Identify which cell holds the provided text, then report its (x, y) central coordinate. 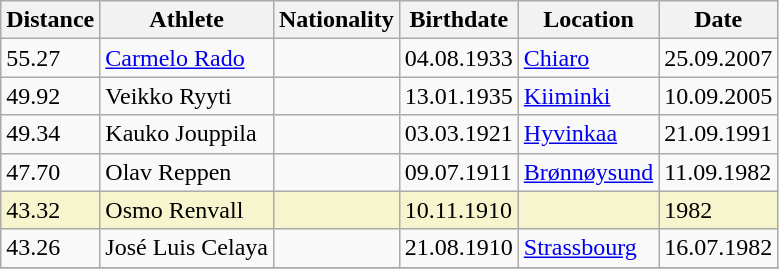
Location (588, 20)
13.01.1935 (458, 96)
Chiaro (588, 58)
José Luis Celaya (187, 248)
03.03.1921 (458, 134)
Osmo Renvall (187, 210)
43.26 (50, 248)
16.07.1982 (718, 248)
09.07.1911 (458, 172)
21.09.1991 (718, 134)
55.27 (50, 58)
Athlete (187, 20)
10.09.2005 (718, 96)
04.08.1933 (458, 58)
43.32 (50, 210)
Nationality (336, 20)
Distance (50, 20)
Kiiminki (588, 96)
11.09.1982 (718, 172)
49.34 (50, 134)
10.11.1910 (458, 210)
Date (718, 20)
Kauko Jouppila (187, 134)
Hyvinkaa (588, 134)
25.09.2007 (718, 58)
21.08.1910 (458, 248)
1982 (718, 210)
Brønnøysund (588, 172)
49.92 (50, 96)
Carmelo Rado (187, 58)
Strassbourg (588, 248)
Birthdate (458, 20)
Veikko Ryyti (187, 96)
47.70 (50, 172)
Olav Reppen (187, 172)
